Extract the [x, y] coordinate from the center of the cell holding the provided text.  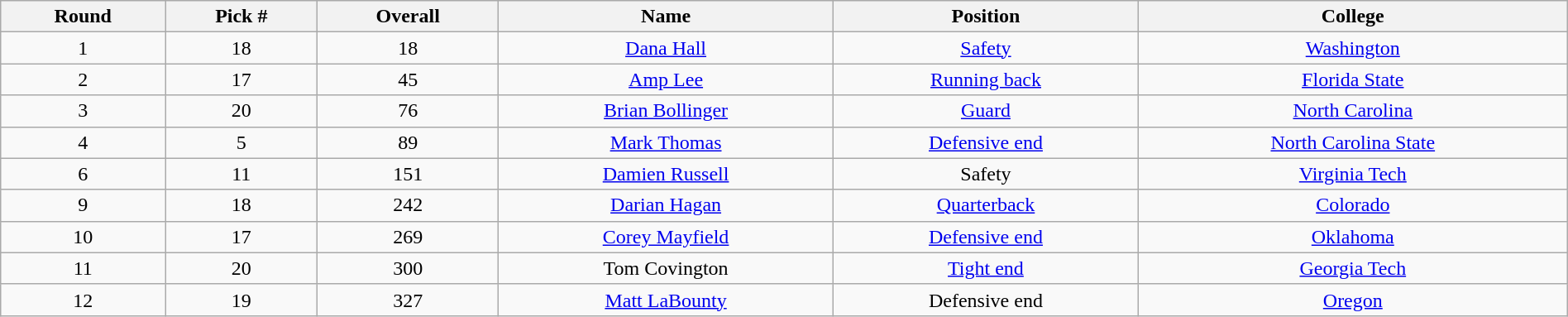
19 [241, 300]
300 [409, 268]
89 [409, 142]
269 [409, 237]
327 [409, 300]
Oklahoma [1353, 237]
1 [83, 48]
Corey Mayfield [667, 237]
Guard [986, 111]
151 [409, 174]
Round [83, 17]
Mark Thomas [667, 142]
Florida State [1353, 79]
Overall [409, 17]
Dana Hall [667, 48]
9 [83, 205]
5 [241, 142]
2 [83, 79]
Quarterback [986, 205]
242 [409, 205]
Brian Bollinger [667, 111]
Amp Lee [667, 79]
Tom Covington [667, 268]
Virginia Tech [1353, 174]
Matt LaBounty [667, 300]
Washington [1353, 48]
45 [409, 79]
Running back [986, 79]
Pick # [241, 17]
College [1353, 17]
Oregon [1353, 300]
6 [83, 174]
Name [667, 17]
4 [83, 142]
Tight end [986, 268]
North Carolina [1353, 111]
North Carolina State [1353, 142]
Georgia Tech [1353, 268]
Position [986, 17]
12 [83, 300]
Damien Russell [667, 174]
Darian Hagan [667, 205]
10 [83, 237]
76 [409, 111]
Colorado [1353, 205]
3 [83, 111]
